Scan for the cell matching the given text and deliver its (X, Y) coordinate at center. 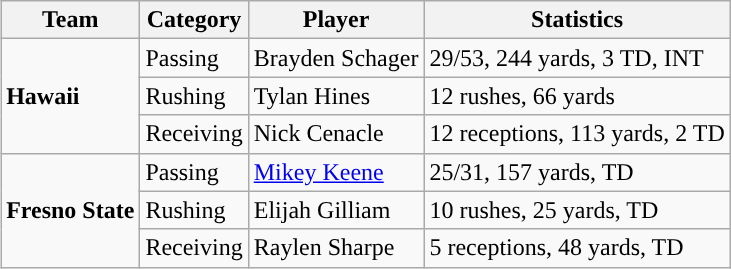
Statistics (577, 20)
Hawaii (70, 96)
Mikey Keene (336, 172)
Brayden Schager (336, 58)
25/31, 157 yards, TD (577, 172)
Player (336, 20)
12 rushes, 66 yards (577, 96)
5 receptions, 48 yards, TD (577, 248)
Fresno State (70, 210)
10 rushes, 25 yards, TD (577, 210)
Nick Cenacle (336, 134)
Tylan Hines (336, 96)
Team (70, 20)
Category (194, 20)
Raylen Sharpe (336, 248)
12 receptions, 113 yards, 2 TD (577, 134)
29/53, 244 yards, 3 TD, INT (577, 58)
Elijah Gilliam (336, 210)
